Search for the cell housing the specified text and yield its (X, Y) center coordinate. 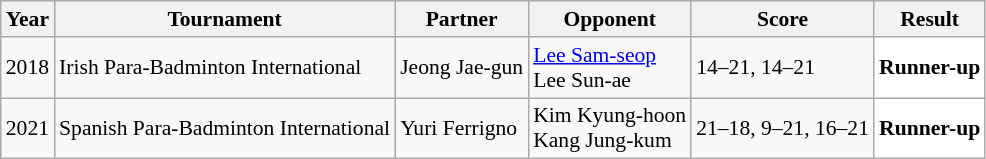
Lee Sam-seop Lee Sun-ae (610, 68)
2021 (28, 128)
Result (930, 19)
Score (782, 19)
Tournament (224, 19)
Jeong Jae-gun (462, 68)
Irish Para-Badminton International (224, 68)
Partner (462, 19)
2018 (28, 68)
Opponent (610, 19)
Kim Kyung-hoon Kang Jung-kum (610, 128)
21–18, 9–21, 16–21 (782, 128)
Year (28, 19)
Yuri Ferrigno (462, 128)
Spanish Para-Badminton International (224, 128)
14–21, 14–21 (782, 68)
